Scan for the cell matching the given text and deliver its [x, y] coordinate at center. 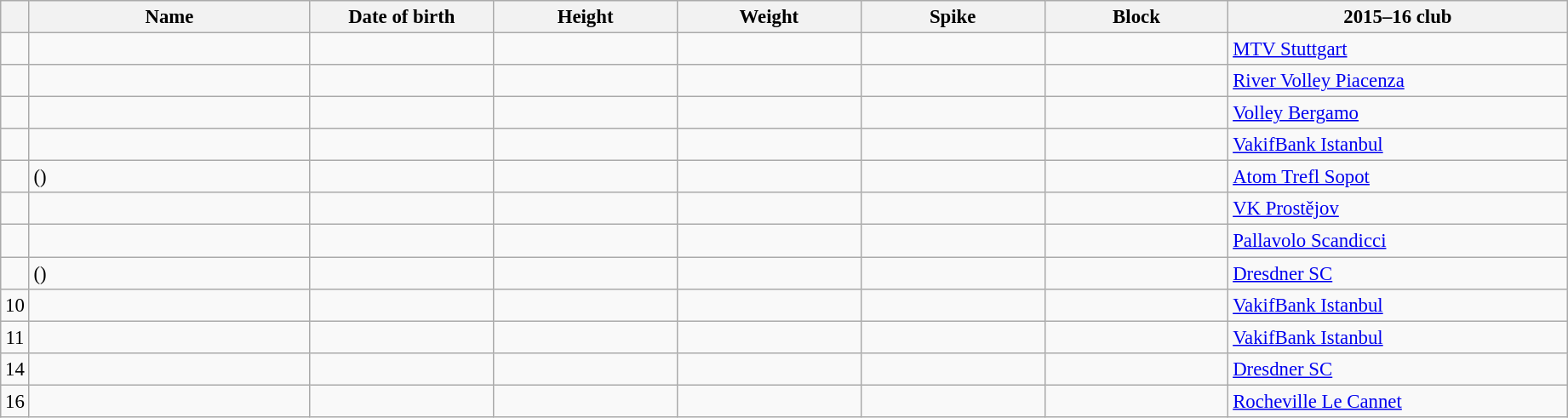
Rocheville Le Cannet [1398, 401]
MTV Stuttgart [1398, 49]
Block [1136, 17]
14 [15, 369]
Volley Bergamo [1398, 113]
Pallavolo Scandicci [1398, 241]
10 [15, 305]
Name [169, 17]
Height [586, 17]
Weight [769, 17]
Spike [953, 17]
11 [15, 337]
Date of birth [402, 17]
16 [15, 401]
2015–16 club [1398, 17]
Atom Trefl Sopot [1398, 177]
VK Prostějov [1398, 209]
River Volley Piacenza [1398, 81]
